Pinpoint the cell where the given text exists, returning its [X, Y] midpoint coordinate. 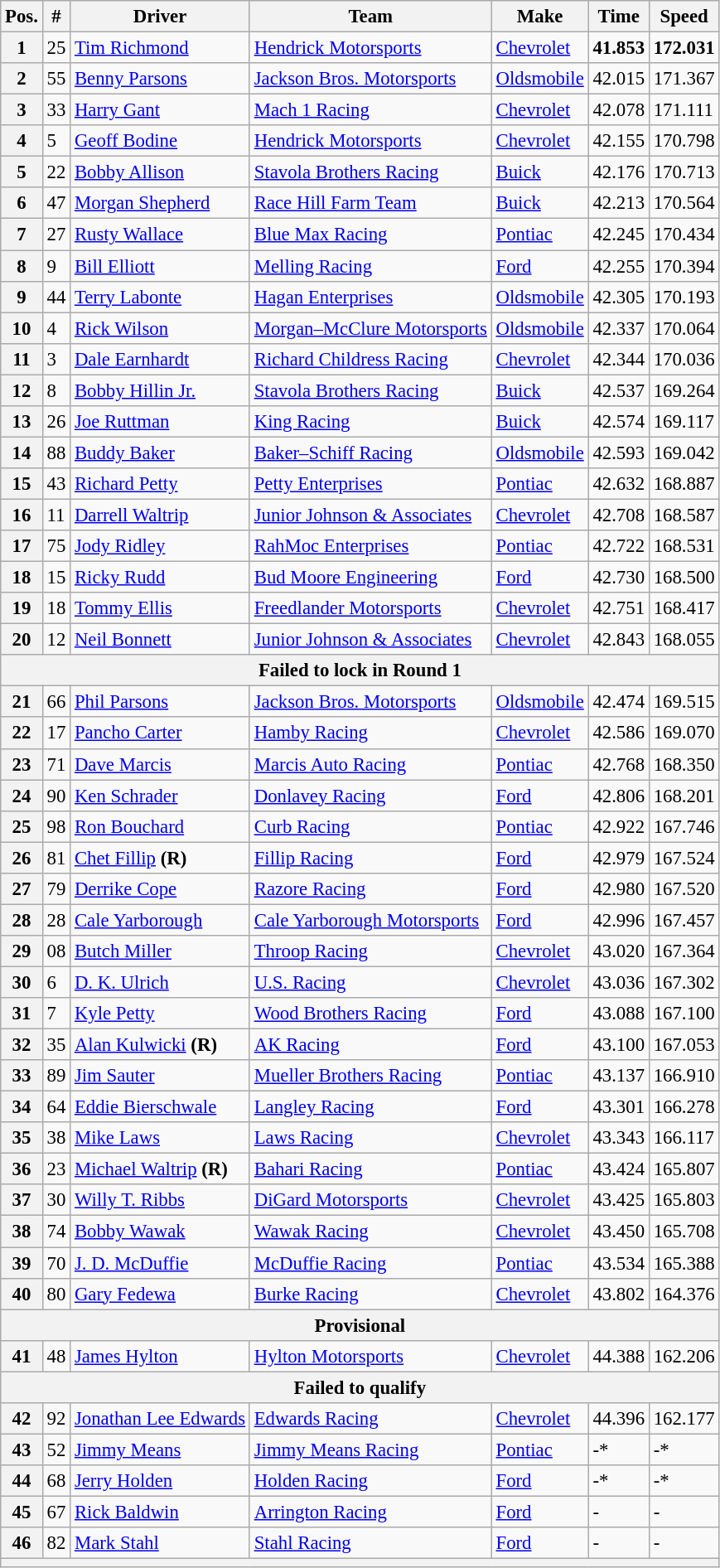
79 [56, 889]
Ken Schrader [161, 796]
Michael Waltrip (R) [161, 1169]
Bud Moore Engineering [370, 578]
Throop Racing [370, 951]
1 [22, 48]
Morgan Shepherd [161, 203]
42.768 [618, 764]
162.206 [684, 1356]
172.031 [684, 48]
89 [56, 1076]
Chet Fillip (R) [161, 858]
42.155 [618, 141]
166.910 [684, 1076]
43.425 [618, 1201]
Pancho Carter [161, 733]
Time [618, 17]
Arrington Racing [370, 1512]
Dale Earnhardt [161, 359]
Butch Miller [161, 951]
Tommy Ellis [161, 608]
167.053 [684, 1045]
42.980 [618, 889]
42.730 [618, 578]
170.036 [684, 359]
Hagan Enterprises [370, 297]
Melling Racing [370, 266]
Driver [161, 17]
42.708 [618, 515]
42.337 [618, 328]
Jimmy Means Racing [370, 1449]
Hamby Racing [370, 733]
32 [22, 1045]
Langley Racing [370, 1107]
Pos. [22, 17]
42.632 [618, 484]
42.806 [618, 796]
169.264 [684, 390]
Eddie Bierschwale [161, 1107]
168.417 [684, 608]
42.979 [618, 858]
168.531 [684, 546]
Mark Stahl [161, 1543]
167.364 [684, 951]
Burke Racing [370, 1294]
170.713 [684, 172]
167.524 [684, 858]
Wawak Racing [370, 1232]
42.586 [618, 733]
75 [56, 546]
165.708 [684, 1232]
42.996 [618, 920]
42.213 [618, 203]
McDuffie Racing [370, 1263]
J. D. McDuffie [161, 1263]
Holden Racing [370, 1481]
42.474 [618, 702]
66 [56, 702]
Geoff Bodine [161, 141]
Ron Bouchard [161, 826]
170.434 [684, 235]
10 [22, 328]
31 [22, 1014]
42.574 [618, 422]
168.887 [684, 484]
42.722 [618, 546]
Benny Parsons [161, 79]
165.803 [684, 1201]
Speed [684, 17]
Rusty Wallace [161, 235]
Richard Petty [161, 484]
Mach 1 Racing [370, 110]
24 [22, 796]
Jody Ridley [161, 546]
168.500 [684, 578]
Dave Marcis [161, 764]
40 [22, 1294]
Bobby Wawak [161, 1232]
42.344 [618, 359]
88 [56, 452]
67 [56, 1512]
43.802 [618, 1294]
43.534 [618, 1263]
D. K. Ulrich [161, 982]
42.593 [618, 452]
Phil Parsons [161, 702]
Mike Laws [161, 1138]
41.853 [618, 48]
90 [56, 796]
64 [56, 1107]
43.100 [618, 1045]
13 [22, 422]
Team [370, 17]
29 [22, 951]
42.176 [618, 172]
AK Racing [370, 1045]
Failed to qualify [360, 1387]
52 [56, 1449]
RahMoc Enterprises [370, 546]
169.117 [684, 422]
167.746 [684, 826]
164.376 [684, 1294]
Race Hill Farm Team [370, 203]
King Racing [370, 422]
42.245 [618, 235]
167.100 [684, 1014]
167.302 [684, 982]
Bill Elliott [161, 266]
19 [22, 608]
46 [22, 1543]
Willy T. Ribbs [161, 1201]
92 [56, 1419]
74 [56, 1232]
170.064 [684, 328]
167.457 [684, 920]
Joe Ruttman [161, 422]
68 [56, 1481]
166.278 [684, 1107]
James Hylton [161, 1356]
Jonathan Lee Edwards [161, 1419]
169.042 [684, 452]
DiGard Motorsports [370, 1201]
81 [56, 858]
Cale Yarborough [161, 920]
171.367 [684, 79]
48 [56, 1356]
41 [22, 1356]
Bahari Racing [370, 1169]
Bobby Hillin Jr. [161, 390]
21 [22, 702]
Cale Yarborough Motorsports [370, 920]
Richard Childress Racing [370, 359]
14 [22, 452]
Make [540, 17]
Tim Richmond [161, 48]
U.S. Racing [370, 982]
42.751 [618, 608]
Edwards Racing [370, 1419]
37 [22, 1201]
45 [22, 1512]
168.350 [684, 764]
168.055 [684, 640]
Bobby Allison [161, 172]
98 [56, 826]
42.537 [618, 390]
43.343 [618, 1138]
Failed to lock in Round 1 [360, 670]
167.520 [684, 889]
Harry Gant [161, 110]
47 [56, 203]
82 [56, 1543]
171.111 [684, 110]
42.843 [618, 640]
170.394 [684, 266]
43.424 [618, 1169]
43.450 [618, 1232]
Donlavey Racing [370, 796]
39 [22, 1263]
Mueller Brothers Racing [370, 1076]
16 [22, 515]
170.798 [684, 141]
Stahl Racing [370, 1543]
44.388 [618, 1356]
Hylton Motorsports [370, 1356]
Alan Kulwicki (R) [161, 1045]
Buddy Baker [161, 452]
Provisional [360, 1325]
08 [56, 951]
Razore Racing [370, 889]
Curb Racing [370, 826]
Jerry Holden [161, 1481]
43.088 [618, 1014]
165.388 [684, 1263]
166.117 [684, 1138]
169.515 [684, 702]
168.587 [684, 515]
Morgan–McClure Motorsports [370, 328]
168.201 [684, 796]
Laws Racing [370, 1138]
42.305 [618, 297]
42.255 [618, 266]
Terry Labonte [161, 297]
170.564 [684, 203]
42.078 [618, 110]
34 [22, 1107]
43.137 [618, 1076]
170.193 [684, 297]
55 [56, 79]
Rick Wilson [161, 328]
Petty Enterprises [370, 484]
Jim Sauter [161, 1076]
Darrell Waltrip [161, 515]
36 [22, 1169]
165.807 [684, 1169]
43.020 [618, 951]
162.177 [684, 1419]
Blue Max Racing [370, 235]
Freedlander Motorsports [370, 608]
42 [22, 1419]
Baker–Schiff Racing [370, 452]
2 [22, 79]
Fillip Racing [370, 858]
44.396 [618, 1419]
Rick Baldwin [161, 1512]
20 [22, 640]
Derrike Cope [161, 889]
71 [56, 764]
80 [56, 1294]
Kyle Petty [161, 1014]
70 [56, 1263]
Ricky Rudd [161, 578]
43.301 [618, 1107]
Wood Brothers Racing [370, 1014]
42.922 [618, 826]
169.070 [684, 733]
Neil Bonnett [161, 640]
43.036 [618, 982]
42.015 [618, 79]
Marcis Auto Racing [370, 764]
Jimmy Means [161, 1449]
Gary Fedewa [161, 1294]
# [56, 17]
